Find where the given text appears and provide that cell's center as (x, y) coordinate. 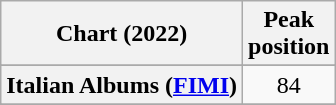
84 (289, 85)
Italian Albums (FIMI) (122, 85)
Chart (2022) (122, 34)
Peakposition (289, 34)
